Locate the cell with the specified text and output its (X, Y) center coordinate. 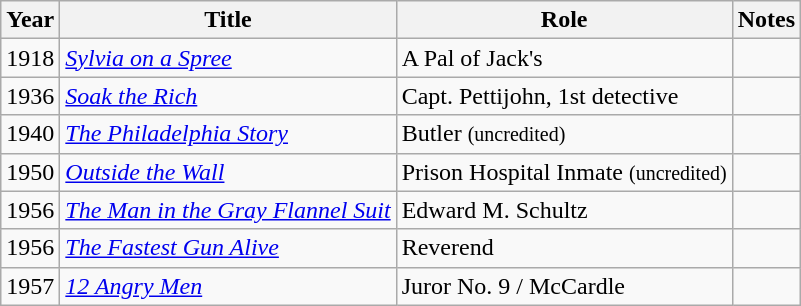
A Pal of Jack's (564, 58)
Outside the Wall (228, 172)
The Philadelphia Story (228, 134)
The Man in the Gray Flannel Suit (228, 210)
Capt. Pettijohn, 1st detective (564, 96)
Soak the Rich (228, 96)
1940 (30, 134)
Prison Hospital Inmate (uncredited) (564, 172)
1936 (30, 96)
Role (564, 20)
1918 (30, 58)
12 Angry Men (228, 286)
Notes (766, 20)
Title (228, 20)
Butler (uncredited) (564, 134)
Sylvia on a Spree (228, 58)
1950 (30, 172)
1957 (30, 286)
Year (30, 20)
Edward M. Schultz (564, 210)
Reverend (564, 248)
The Fastest Gun Alive (228, 248)
Juror No. 9 / McCardle (564, 286)
